For the text-containing cell, return its midpoint in [X, Y] coordinate format. 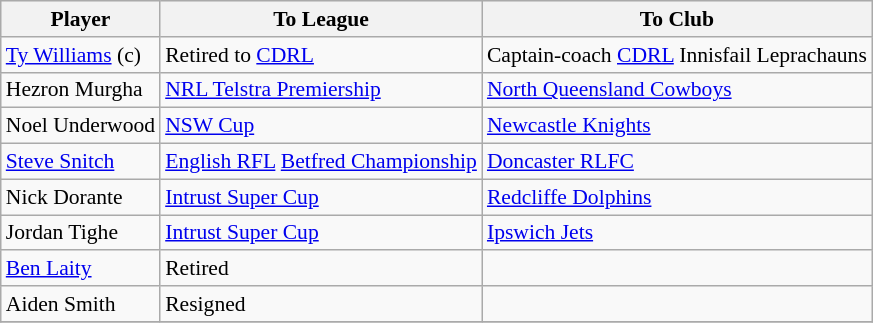
Hezron Murgha [80, 90]
Jordan Tighe [80, 233]
Resigned [321, 304]
North Queensland Cowboys [677, 90]
Player [80, 19]
NRL Telstra Premiership [321, 90]
Ipswich Jets [677, 233]
Retired to CDRL [321, 55]
Doncaster RLFC [677, 162]
Retired [321, 269]
To League [321, 19]
To Club [677, 19]
Ty Williams (c) [80, 55]
Nick Dorante [80, 197]
Noel Underwood [80, 126]
Steve Snitch [80, 162]
Newcastle Knights [677, 126]
Ben Laity [80, 269]
English RFL Betfred Championship [321, 162]
Aiden Smith [80, 304]
NSW Cup [321, 126]
Captain-coach CDRL Innisfail Leprachauns [677, 55]
Redcliffe Dolphins [677, 197]
